Capture the cell that displays the provided text and extract its [X, Y] central coordinate. 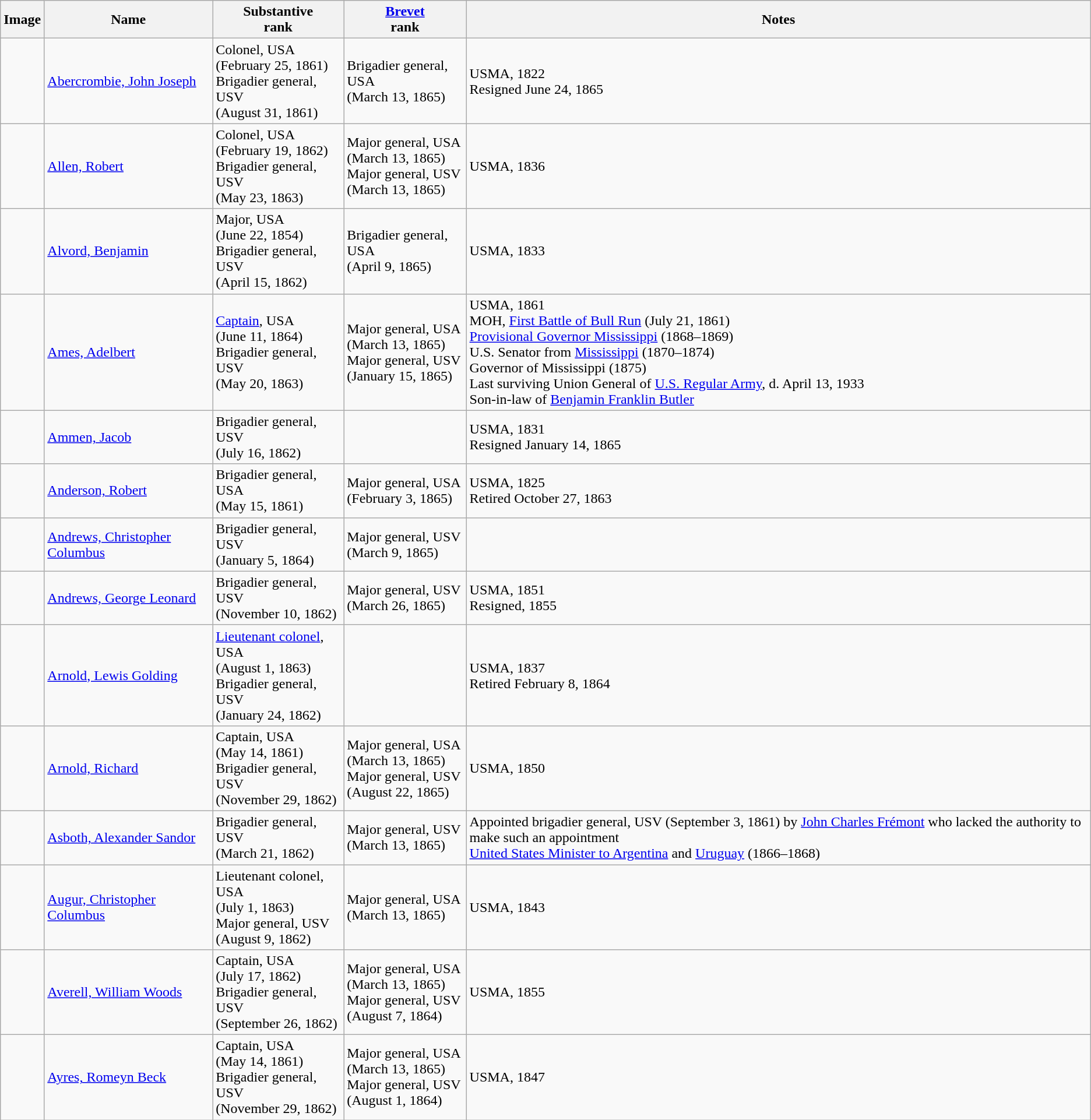
Major general, USA(February 3, 1865) [405, 491]
USMA, 1843 [779, 907]
Colonel, USA(February 25, 1861)Brigadier general, USV(August 31, 1861) [279, 81]
Alvord, Benjamin [128, 251]
Anderson, Robert [128, 491]
Asboth, Alexander Sandor [128, 837]
Brigadier general, USV(March 21, 1862) [279, 837]
Substantiverank [279, 20]
USMA, 1833 [779, 251]
Captain, USA(July 17, 1862)Brigadier general, USV(September 26, 1862) [279, 992]
USMA, 1837Retired February 8, 1864 [779, 675]
Image [22, 20]
Brevetrank [405, 20]
Major general, USA(March 13, 1865)Major general, USV(January 15, 1865) [405, 352]
Allen, Robert [128, 166]
USMA, 1836 [779, 166]
Andrews, Christopher Columbus [128, 544]
Major general, USA(March 13, 1865)Major general, USV(March 13, 1865) [405, 166]
USMA, 1831Resigned January 14, 1865 [779, 437]
Major, USA(June 22, 1854)Brigadier general, USV(April 15, 1862) [279, 251]
Major general, USV(March 13, 1865) [405, 837]
Brigadier general, USA(March 13, 1865) [405, 81]
Major general, USA(March 13, 1865)Major general, USV(August 7, 1864) [405, 992]
Lieutenant colonel, USA(July 1, 1863)Major general, USV(August 9, 1862) [279, 907]
Major general, USV(March 9, 1865) [405, 544]
Ames, Adelbert [128, 352]
Averell, William Woods [128, 992]
Ayres, Romeyn Beck [128, 1077]
USMA, 1847 [779, 1077]
Major general, USA(March 13, 1865)Major general, USV(August 22, 1865) [405, 768]
Brigadier general, USA(May 15, 1861) [279, 491]
Augur, Christopher Columbus [128, 907]
Brigadier general, USV(July 16, 1862) [279, 437]
Arnold, Lewis Golding [128, 675]
Abercrombie, John Joseph [128, 81]
USMA, 1851Resigned, 1855 [779, 598]
Name [128, 20]
Brigadier general, USA(April 9, 1865) [405, 251]
Captain, USA(June 11, 1864)Brigadier general, USV(May 20, 1863) [279, 352]
USMA, 1850 [779, 768]
Notes [779, 20]
Brigadier general, USV(November 10, 1862) [279, 598]
USMA, 1822Resigned June 24, 1865 [779, 81]
Major general, USV(March 26, 1865) [405, 598]
Arnold, Richard [128, 768]
Major general, USA(March 13, 1865) [405, 907]
Lieutenant colonel, USA(August 1, 1863)Brigadier general, USV(January 24, 1862) [279, 675]
USMA, 1855 [779, 992]
Brigadier general, USV(January 5, 1864) [279, 544]
Andrews, George Leonard [128, 598]
Ammen, Jacob [128, 437]
Major general, USA(March 13, 1865)Major general, USV(August 1, 1864) [405, 1077]
USMA, 1825Retired October 27, 1863 [779, 491]
Colonel, USA(February 19, 1862)Brigadier general, USV(May 23, 1863) [279, 166]
